Return [x, y] of the center of cell containing provided text 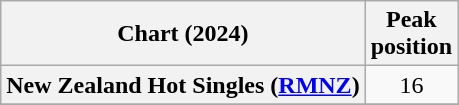
16 [411, 85]
Peakposition [411, 34]
Chart (2024) [183, 34]
New Zealand Hot Singles (RMNZ) [183, 85]
